Return the (x, y) coordinate for the center point of the cell that contains the specified text.  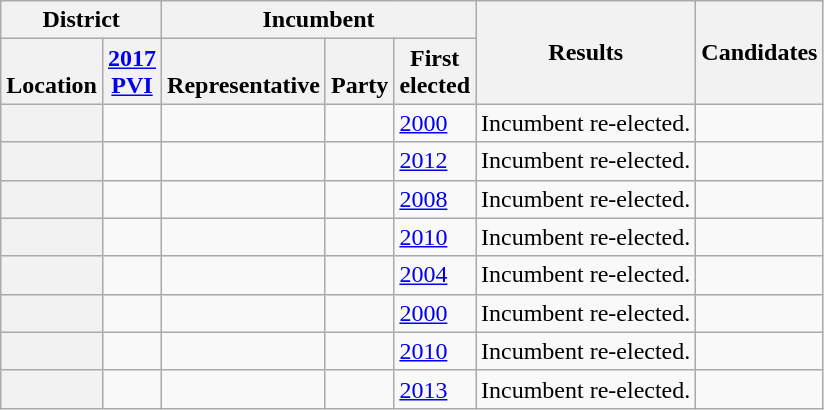
Incumbent (319, 20)
2017PVI (132, 72)
2004 (435, 275)
Results (586, 52)
Firstelected (435, 72)
District (82, 20)
Location (52, 72)
2008 (435, 199)
2012 (435, 161)
Party (359, 72)
2013 (435, 389)
Representative (244, 72)
Candidates (760, 52)
